Return [X, Y] of the center of cell containing provided text 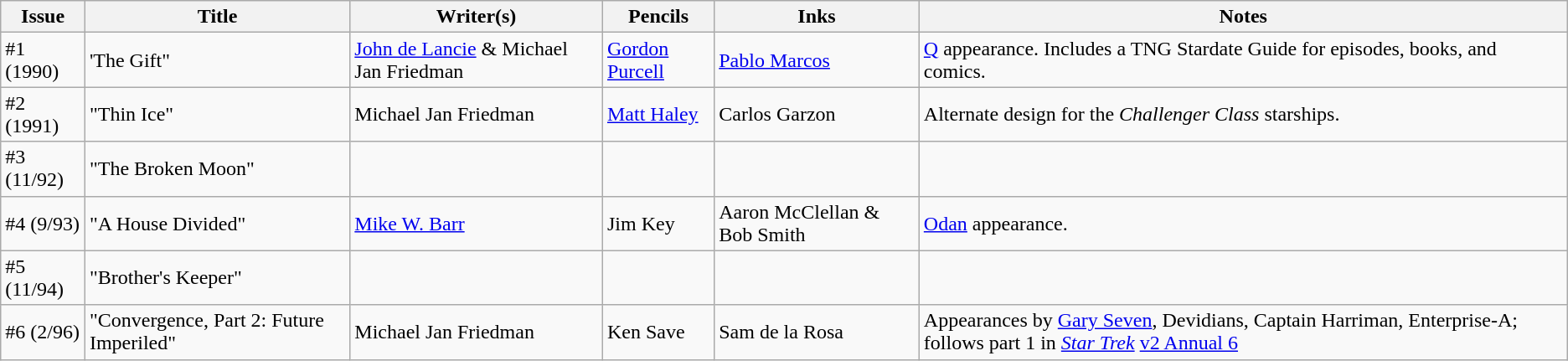
Aaron McClellan & Bob Smith [818, 223]
#2 (1991) [44, 114]
Gordon Purcell [658, 60]
'The Gift" [217, 60]
"A House Divided" [217, 223]
#1 (1990) [44, 60]
Q appearance. Includes a TNG Stardate Guide for episodes, books, and comics. [1243, 60]
Inks [818, 17]
Sam de la Rosa [818, 332]
Mike W. Barr [477, 223]
Carlos Garzon [818, 114]
#6 (2/96) [44, 332]
Jim Key [658, 223]
Alternate design for the Challenger Class starships. [1243, 114]
Pencils [658, 17]
Odan appearance. [1243, 223]
Writer(s) [477, 17]
Appearances by Gary Seven, Devidians, Captain Harriman, Enterprise-A; follows part 1 in Star Trek v2 Annual 6 [1243, 332]
Title [217, 17]
Matt Haley [658, 114]
"Convergence, Part 2: Future Imperiled" [217, 332]
"Brother's Keeper" [217, 278]
Notes [1243, 17]
Pablo Marcos [818, 60]
#5 (11/94) [44, 278]
John de Lancie & Michael Jan Friedman [477, 60]
"The Broken Moon" [217, 169]
"Thin Ice" [217, 114]
Ken Save [658, 332]
#4 (9/93) [44, 223]
Issue [44, 17]
#3 (11/92) [44, 169]
